Extract the [x, y] coordinate from the center of the cell holding the provided text.  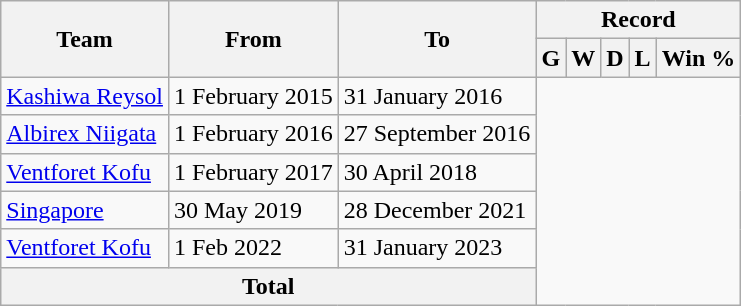
Record [638, 20]
31 January 2023 [437, 248]
1 February 2015 [253, 96]
1 February 2016 [253, 134]
Albirex Niigata [85, 134]
Kashiwa Reysol [85, 96]
Total [268, 286]
To [437, 39]
Singapore [85, 210]
L [642, 58]
From [253, 39]
30 April 2018 [437, 172]
D [615, 58]
Team [85, 39]
W [584, 58]
G [551, 58]
27 September 2016 [437, 134]
30 May 2019 [253, 210]
31 January 2016 [437, 96]
28 December 2021 [437, 210]
1 February 2017 [253, 172]
Win % [698, 58]
1 Feb 2022 [253, 248]
